Find where the given text appears and provide that cell's center as (x, y) coordinate. 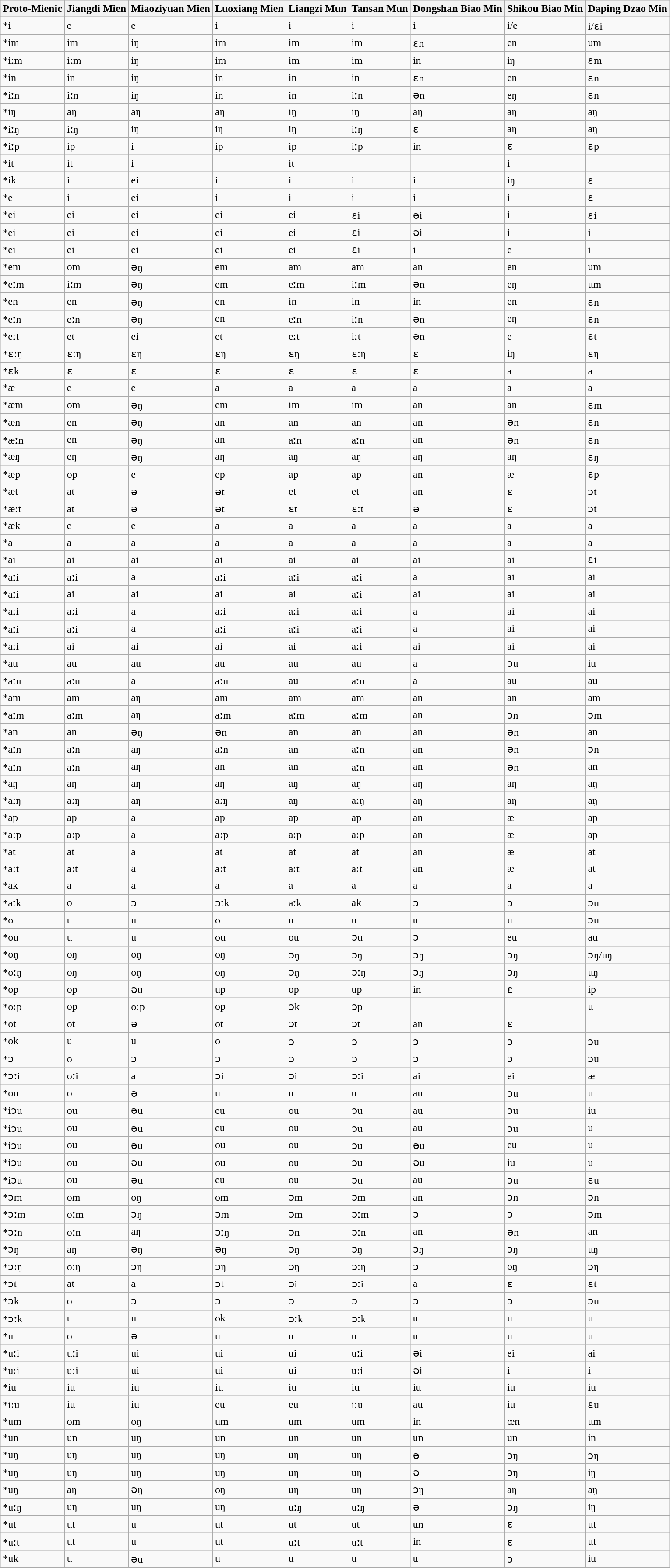
Luoxiang Mien (249, 9)
ɔŋ/uŋ (628, 955)
aːk (317, 903)
*æŋ (32, 457)
ak (380, 903)
*in (32, 78)
*it (32, 163)
*aːm (32, 715)
*ɔ (32, 1059)
*em (32, 267)
*oːŋ (32, 972)
*eːt (32, 336)
*ut (32, 1524)
œn (545, 1421)
eːt (317, 336)
oːn (96, 1232)
*ɔm (32, 1197)
*aːŋ (32, 801)
*eːm (32, 284)
*a (32, 543)
*im (32, 43)
iːt (380, 336)
*iːn (32, 95)
*e (32, 197)
Liangzi Mun (317, 9)
*æn (32, 422)
i/e (545, 26)
*aːu (32, 681)
*ɛk (32, 371)
ɔp (380, 1007)
ep (249, 474)
oːp (171, 1007)
*iŋ (32, 112)
*ɔŋ (32, 1249)
Dongshan Biao Min (457, 9)
i/ɛi (628, 26)
*op (32, 989)
*oŋ (32, 955)
*æt (32, 491)
*un (32, 1438)
*æp (32, 474)
Tansan Mun (380, 9)
ɔːn (380, 1232)
*ak (32, 885)
*æm (32, 405)
*ok (32, 1041)
*an (32, 732)
*æːn (32, 440)
*iːu (32, 1404)
*iːŋ (32, 129)
*iːp (32, 146)
*o (32, 920)
*ot (32, 1024)
*ɔːn (32, 1232)
*ɔk (32, 1301)
*aːp (32, 835)
*uk (32, 1559)
*aːt (32, 869)
*ɔːk (32, 1318)
*au (32, 663)
Proto-Mienic (32, 9)
*æk (32, 526)
*am (32, 698)
ɔːm (380, 1215)
*æ (32, 388)
ɔk (317, 1007)
*aːk (32, 903)
*ap (32, 817)
*u (32, 1336)
oːm (96, 1215)
*ik (32, 180)
*en (32, 302)
eːm (317, 284)
*iu (32, 1387)
*oːp (32, 1007)
Shikou Biao Min (545, 9)
*i (32, 26)
Daping Dzao Min (628, 9)
*æːt (32, 509)
*aŋ (32, 784)
ɛːt (380, 509)
oːŋ (96, 1266)
*at (32, 852)
*eːn (32, 319)
Miaoziyuan Mien (171, 9)
*ɔt (32, 1284)
*iːm (32, 60)
iːp (380, 146)
*ai (32, 560)
*ɔːi (32, 1076)
*um (32, 1421)
*uːŋ (32, 1507)
ok (249, 1318)
Jiangdi Mien (96, 9)
*uːt (32, 1542)
oːi (96, 1076)
iːu (380, 1404)
*ɛːŋ (32, 354)
*ɔːm (32, 1215)
*ɔːŋ (32, 1266)
